Find where the given text appears and provide that cell's center as (X, Y) coordinate. 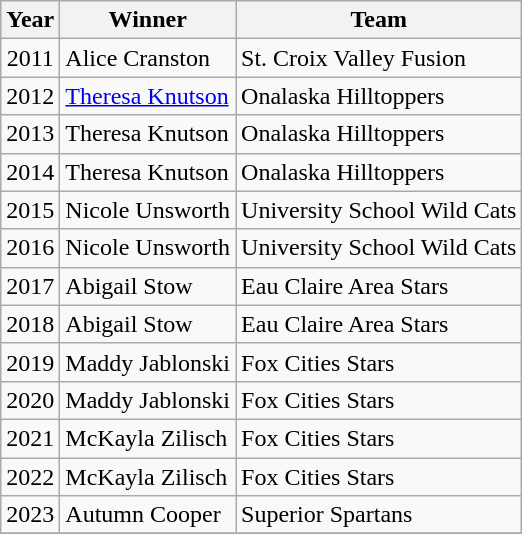
2023 (30, 515)
Year (30, 20)
Winner (148, 20)
2022 (30, 477)
2017 (30, 286)
2011 (30, 58)
2014 (30, 172)
Team (379, 20)
2013 (30, 134)
2019 (30, 362)
2015 (30, 210)
2012 (30, 96)
2018 (30, 324)
St. Croix Valley Fusion (379, 58)
Autumn Cooper (148, 515)
Superior Spartans (379, 515)
2020 (30, 400)
2021 (30, 438)
2016 (30, 248)
Alice Cranston (148, 58)
